Find where the given text appears and provide that cell's center as (X, Y) coordinate. 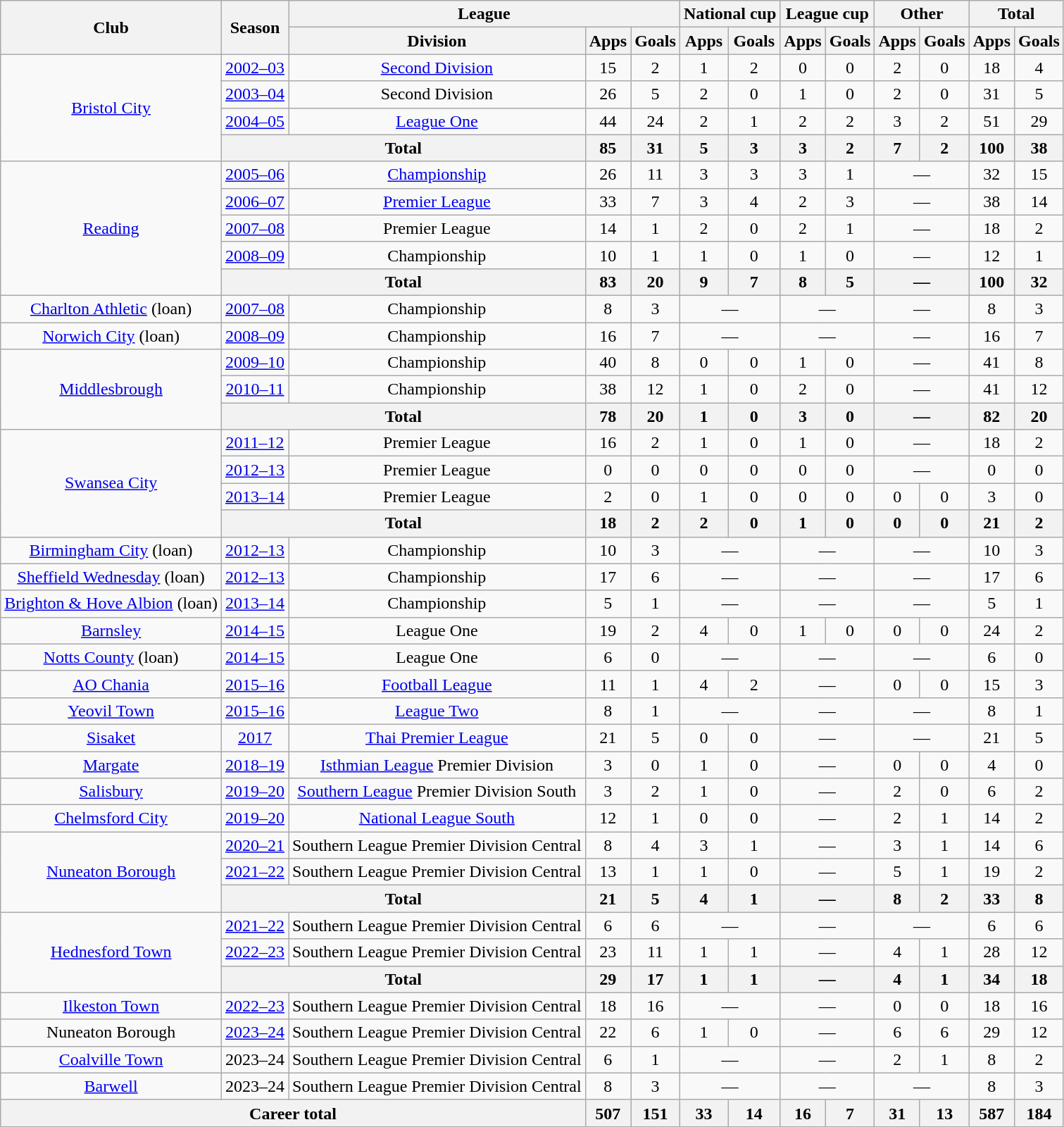
82 (991, 416)
Sisaket (111, 737)
2018–19 (255, 764)
AO Chania (111, 684)
Swansea City (111, 483)
Brighton & Hove Albion (loan) (111, 604)
National League South (437, 818)
2009–10 (255, 363)
40 (608, 363)
2017 (255, 737)
2006–07 (255, 201)
Chelmsford City (111, 818)
National cup (730, 14)
2020–21 (255, 845)
151 (656, 1113)
44 (608, 121)
2011–12 (255, 443)
Barnsley (111, 630)
51 (991, 121)
Ilkeston Town (111, 1006)
Bristol City (111, 108)
9 (703, 282)
83 (608, 282)
587 (991, 1113)
Other (922, 14)
League (484, 14)
28 (991, 952)
Charlton Athletic (loan) (111, 309)
2010–11 (255, 390)
Margate (111, 764)
Barwell (111, 1086)
Season (255, 27)
Notts County (loan) (111, 657)
League cup (827, 14)
Reading (111, 228)
League Two (437, 711)
184 (1039, 1113)
2003–04 (255, 94)
507 (608, 1113)
22 (608, 1033)
Coalville Town (111, 1059)
Sheffield Wednesday (loan) (111, 577)
Norwich City (loan) (111, 336)
78 (608, 416)
Yeovil Town (111, 711)
Career total (293, 1113)
Hednesford Town (111, 952)
2004–05 (255, 121)
Isthmian League Premier Division (437, 764)
Football League (437, 684)
85 (608, 148)
23 (608, 952)
Birmingham City (loan) (111, 550)
2002–03 (255, 68)
Salisbury (111, 792)
Southern League Premier Division South (437, 792)
Thai Premier League (437, 737)
2005–06 (255, 175)
Club (111, 27)
Division (437, 41)
34 (991, 979)
Middlesbrough (111, 390)
